Output the (x, y) coordinate of the center of the cell containing the given text.  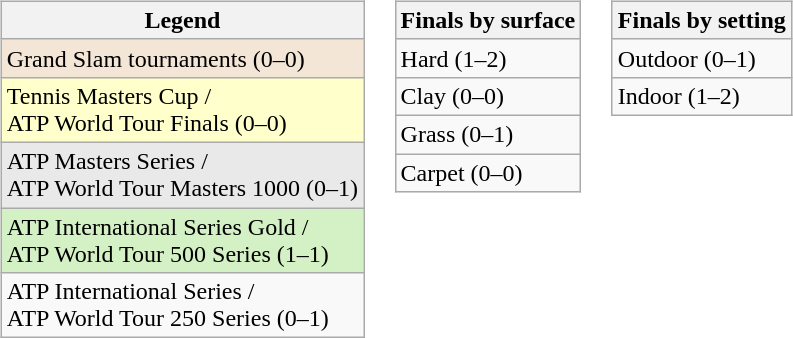
Carpet (0–0) (488, 173)
Grass (0–1) (488, 134)
Indoor (1–2) (702, 96)
ATP Masters Series / ATP World Tour Masters 1000 (0–1) (182, 174)
ATP International Series / ATP World Tour 250 Series (0–1) (182, 306)
Outdoor (0–1) (702, 58)
Finals by setting (702, 20)
Grand Slam tournaments (0–0) (182, 58)
Finals by surface (488, 20)
ATP International Series Gold / ATP World Tour 500 Series (1–1) (182, 240)
Tennis Masters Cup / ATP World Tour Finals (0–0) (182, 110)
Clay (0–0) (488, 96)
Legend (182, 20)
Hard (1–2) (488, 58)
